Return the (x, y) coordinate for the center point of the cell that contains the specified text.  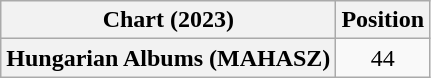
Chart (2023) (168, 20)
44 (383, 58)
Hungarian Albums (MAHASZ) (168, 58)
Position (383, 20)
